Locate the cell with the specified text and output its (x, y) center coordinate. 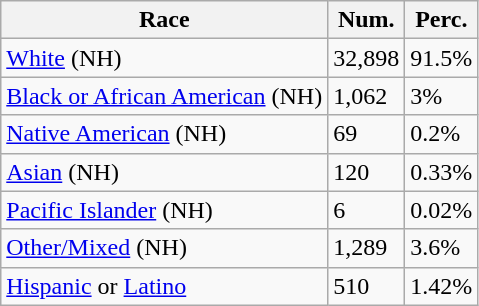
0.02% (442, 210)
Black or African American (NH) (164, 96)
Race (164, 20)
Other/Mixed (NH) (164, 248)
32,898 (366, 58)
120 (366, 172)
1,289 (366, 248)
1.42% (442, 286)
Pacific Islander (NH) (164, 210)
Perc. (442, 20)
69 (366, 134)
0.33% (442, 172)
3% (442, 96)
0.2% (442, 134)
Asian (NH) (164, 172)
White (NH) (164, 58)
Native American (NH) (164, 134)
510 (366, 286)
Num. (366, 20)
91.5% (442, 58)
6 (366, 210)
1,062 (366, 96)
3.6% (442, 248)
Hispanic or Latino (164, 286)
